Identify which cell holds the provided text, then report its (X, Y) central coordinate. 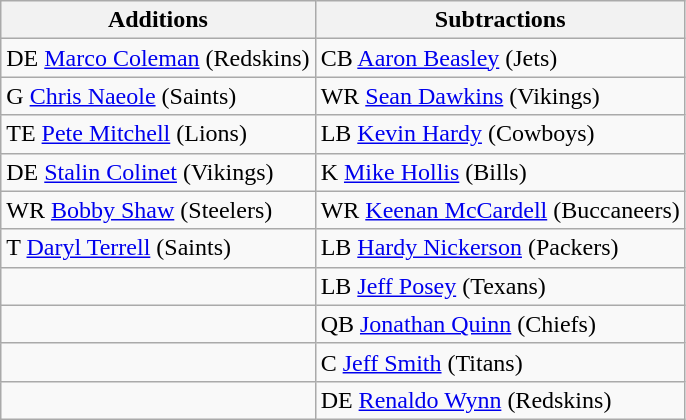
DE Marco Coleman (Redskins) (158, 58)
LB Kevin Hardy (Cowboys) (500, 134)
DE Stalin Colinet (Vikings) (158, 172)
WR Sean Dawkins (Vikings) (500, 96)
Subtractions (500, 20)
QB Jonathan Quinn (Chiefs) (500, 324)
T Daryl Terrell (Saints) (158, 248)
TE Pete Mitchell (Lions) (158, 134)
C Jeff Smith (Titans) (500, 362)
LB Hardy Nickerson (Packers) (500, 248)
CB Aaron Beasley (Jets) (500, 58)
Additions (158, 20)
DE Renaldo Wynn (Redskins) (500, 400)
G Chris Naeole (Saints) (158, 96)
LB Jeff Posey (Texans) (500, 286)
WR Keenan McCardell (Buccaneers) (500, 210)
WR Bobby Shaw (Steelers) (158, 210)
K Mike Hollis (Bills) (500, 172)
